Provide the [X, Y] coordinate of the cell's center where the given text is located.  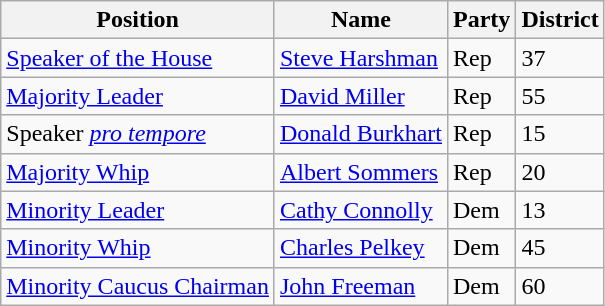
20 [560, 172]
Speaker of the House [138, 58]
Albert Sommers [360, 172]
John Freeman [360, 286]
Charles Pelkey [360, 248]
Donald Burkhart [360, 134]
55 [560, 96]
Cathy Connolly [360, 210]
Majority Leader [138, 96]
Name [360, 20]
Speaker pro tempore [138, 134]
15 [560, 134]
37 [560, 58]
District [560, 20]
Majority Whip [138, 172]
Minority Caucus Chairman [138, 286]
Position [138, 20]
David Miller [360, 96]
Party [481, 20]
Minority Leader [138, 210]
13 [560, 210]
45 [560, 248]
60 [560, 286]
Steve Harshman [360, 58]
Minority Whip [138, 248]
